From the cell containing the given text, extract its center point as [X, Y] coordinate. 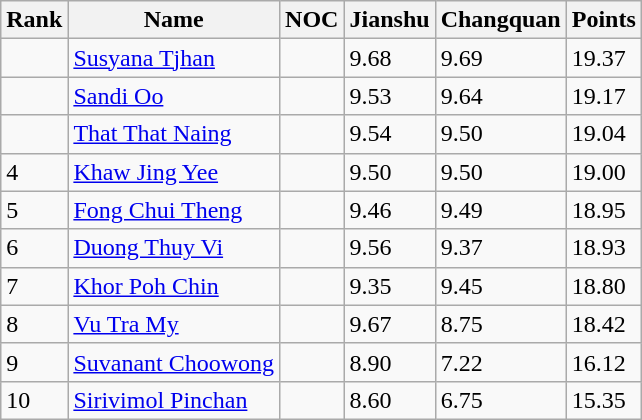
15.35 [604, 400]
9.68 [390, 58]
18.93 [604, 248]
Changquan [500, 20]
Points [604, 20]
9.54 [390, 134]
6 [34, 248]
8.90 [390, 362]
9.56 [390, 248]
9.35 [390, 286]
7 [34, 286]
8.75 [500, 324]
8 [34, 324]
18.80 [604, 286]
9.64 [500, 96]
7.22 [500, 362]
9.67 [390, 324]
NOC [312, 20]
9.69 [500, 58]
Suvanant Choowong [174, 362]
19.17 [604, 96]
5 [34, 210]
9.45 [500, 286]
10 [34, 400]
19.37 [604, 58]
18.42 [604, 324]
9.49 [500, 210]
16.12 [604, 362]
Khor Poh Chin [174, 286]
19.04 [604, 134]
9.46 [390, 210]
Duong Thuy Vi [174, 248]
9.37 [500, 248]
Fong Chui Theng [174, 210]
4 [34, 172]
Sirivimol Pinchan [174, 400]
That That Naing [174, 134]
Sandi Oo [174, 96]
Susyana Tjhan [174, 58]
9 [34, 362]
Khaw Jing Yee [174, 172]
19.00 [604, 172]
6.75 [500, 400]
Jianshu [390, 20]
Name [174, 20]
Vu Tra My [174, 324]
18.95 [604, 210]
8.60 [390, 400]
9.53 [390, 96]
Rank [34, 20]
